Search for the cell housing the specified text and yield its [x, y] center coordinate. 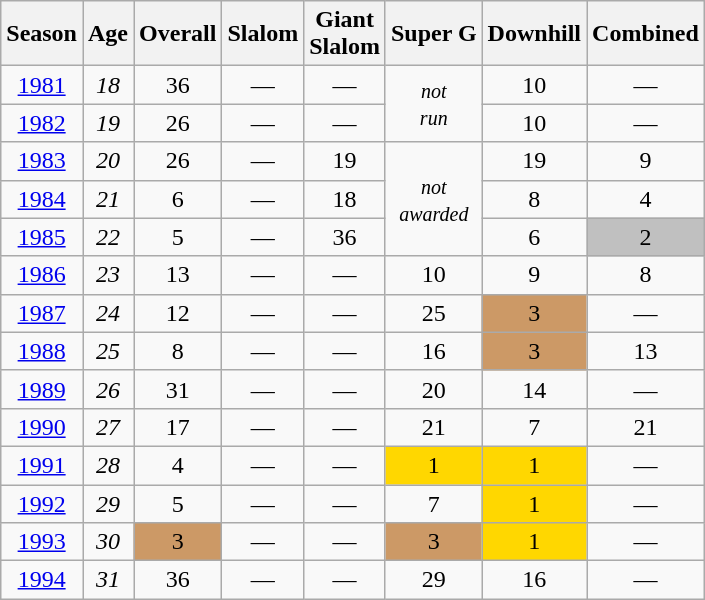
1990 [42, 427]
1994 [42, 580]
1989 [42, 389]
1985 [42, 237]
17 [178, 427]
22 [108, 237]
12 [178, 313]
23 [108, 275]
1984 [42, 199]
24 [108, 313]
2 [646, 237]
1988 [42, 351]
Downhill [534, 34]
Season [42, 34]
1993 [42, 542]
30 [108, 542]
1982 [42, 123]
1986 [42, 275]
Age [108, 34]
1987 [42, 313]
1983 [42, 161]
Super G [434, 34]
GiantSlalom [345, 34]
1991 [42, 465]
notrun [434, 104]
Combined [646, 34]
notawarded [434, 199]
Slalom [263, 34]
1992 [42, 503]
27 [108, 427]
14 [534, 389]
Overall [178, 34]
1981 [42, 85]
28 [108, 465]
